Scan for the cell matching the given text and deliver its (x, y) coordinate at center. 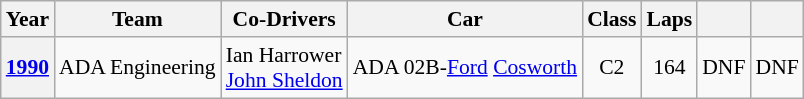
Co-Drivers (284, 19)
Ian Harrower John Sheldon (284, 68)
Laps (669, 19)
164 (669, 68)
C2 (612, 68)
Car (465, 19)
Class (612, 19)
1990 (28, 68)
Team (138, 19)
Year (28, 19)
ADA 02B-Ford Cosworth (465, 68)
ADA Engineering (138, 68)
